Output the [x, y] coordinate of the center of the cell containing the given text.  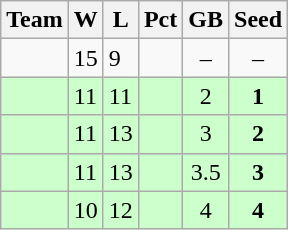
15 [86, 58]
Seed [258, 20]
GB [206, 20]
Team [35, 20]
1 [258, 96]
9 [120, 58]
Pct [160, 20]
W [86, 20]
12 [120, 210]
L [120, 20]
10 [86, 210]
3.5 [206, 172]
